Provide the [x, y] coordinate of the cell's center where the given text is located.  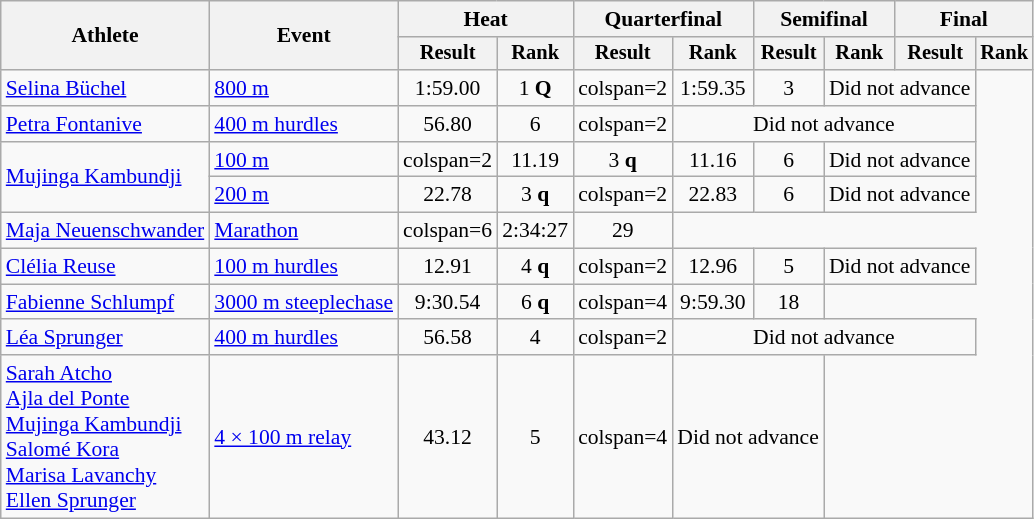
Fabienne Schlumpf [106, 302]
Léa Sprunger [106, 338]
Semifinal [824, 19]
3 [788, 88]
Athlete [106, 36]
Maja Neuenschwander [106, 231]
Quarterfinal [663, 19]
11.16 [712, 160]
Selina Büchel [106, 88]
4 × 100 m relay [304, 436]
Clélia Reuse [106, 267]
3000 m steeplechase [304, 302]
56.80 [448, 124]
22.83 [712, 195]
Final [964, 19]
colspan=6 [448, 231]
56.58 [448, 338]
22.78 [448, 195]
6 q [535, 302]
9:30.54 [448, 302]
9:59.30 [712, 302]
Petra Fontanive [106, 124]
200 m [304, 195]
12.91 [448, 267]
18 [788, 302]
2:34:27 [535, 231]
4 [535, 338]
100 m hurdles [304, 267]
100 m [304, 160]
29 [622, 231]
43.12 [448, 436]
Sarah AtchoAjla del PonteMujinga KambundjiSalomé KoraMarisa LavanchyEllen Sprunger [106, 436]
800 m [304, 88]
1:59.35 [712, 88]
1:59.00 [448, 88]
Heat [486, 19]
1 Q [535, 88]
4 q [535, 267]
12.96 [712, 267]
Mujinga Kambundji [106, 178]
Marathon [304, 231]
11.19 [535, 160]
Event [304, 36]
